Identify which cell holds the provided text, then report its (x, y) central coordinate. 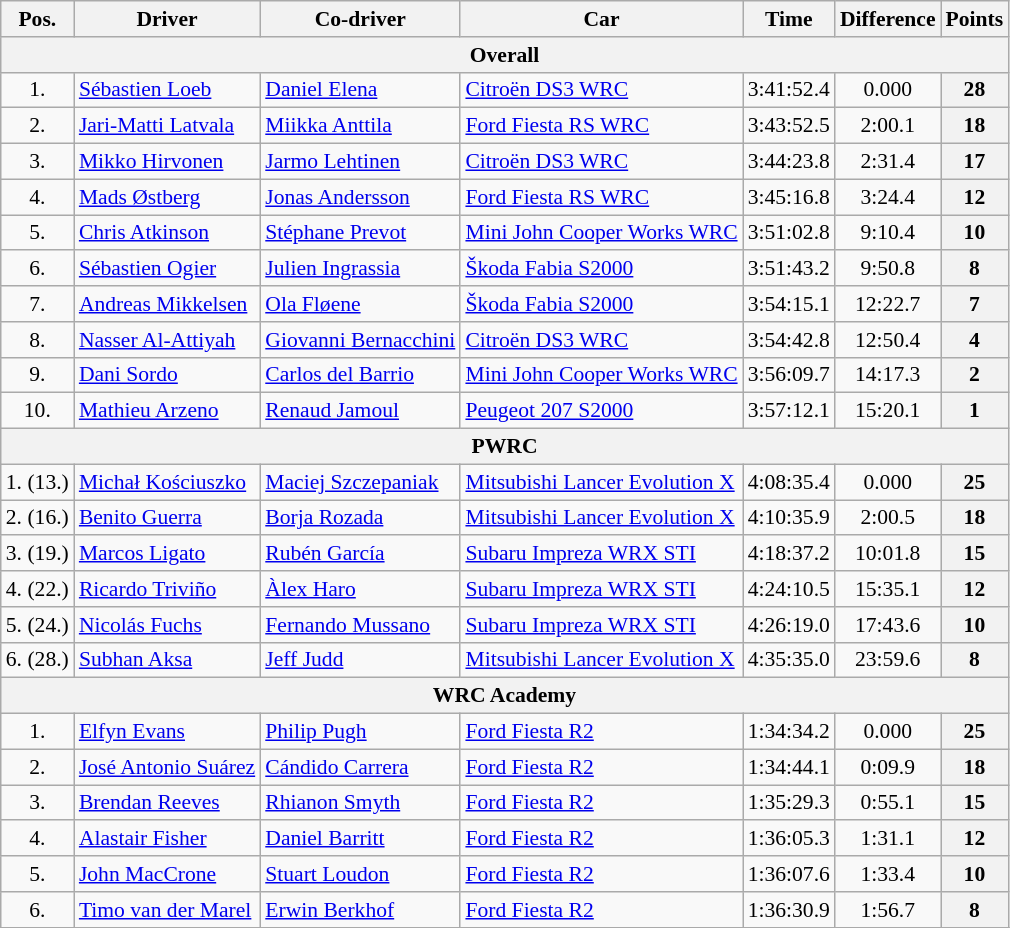
3:51:02.8 (789, 233)
1 (975, 411)
Ricardo Triviño (167, 589)
PWRC (504, 447)
12:22.7 (888, 304)
17 (975, 162)
Stuart Loudon (360, 874)
14:17.3 (888, 375)
WRC Academy (504, 696)
7 (975, 304)
9. (38, 375)
15:20.1 (888, 411)
1:31.1 (888, 839)
4:08:35.4 (789, 482)
3:45:16.8 (789, 197)
Brendan Reeves (167, 803)
Benito Guerra (167, 518)
1:34:34.2 (789, 732)
Erwin Berkhof (360, 910)
1:36:07.6 (789, 874)
Pos. (38, 19)
José Antonio Suárez (167, 767)
Sébastien Loeb (167, 90)
1:34:44.1 (789, 767)
Philip Pugh (360, 732)
Cándido Carrera (360, 767)
4:24:10.5 (789, 589)
Car (601, 19)
Subhan Aksa (167, 660)
Mads Østberg (167, 197)
10:01.8 (888, 554)
28 (975, 90)
23:59.6 (888, 660)
4:18:37.2 (789, 554)
Rhianon Smyth (360, 803)
Jeff Judd (360, 660)
Andreas Mikkelsen (167, 304)
Giovanni Bernacchini (360, 340)
Miikka Anttila (360, 126)
1:36:05.3 (789, 839)
Mikko Hirvonen (167, 162)
Ola Fløene (360, 304)
Maciej Szczepaniak (360, 482)
4:26:19.0 (789, 625)
1. (13.) (38, 482)
9:50.8 (888, 269)
Daniel Barritt (360, 839)
4 (975, 340)
Co-driver (360, 19)
Michał Kościuszko (167, 482)
4:10:35.9 (789, 518)
0:55.1 (888, 803)
Borja Rozada (360, 518)
Difference (888, 19)
Jari-Matti Latvala (167, 126)
Alastair Fisher (167, 839)
0:09.9 (888, 767)
Àlex Haro (360, 589)
9:10.4 (888, 233)
Jonas Andersson (360, 197)
Stéphane Prevot (360, 233)
Sébastien Ogier (167, 269)
3:54:15.1 (789, 304)
4:35:35.0 (789, 660)
3:41:52.4 (789, 90)
Carlos del Barrio (360, 375)
Nasser Al-Attiyah (167, 340)
Dani Sordo (167, 375)
12:50.4 (888, 340)
3:54:42.8 (789, 340)
Julien Ingrassia (360, 269)
Driver (167, 19)
Time (789, 19)
Nicolás Fuchs (167, 625)
Points (975, 19)
Peugeot 207 S2000 (601, 411)
2:00.1 (888, 126)
Timo van der Marel (167, 910)
Overall (504, 55)
6. (28.) (38, 660)
17:43.6 (888, 625)
7. (38, 304)
2:00.5 (888, 518)
3:57:12.1 (789, 411)
Marcos Ligato (167, 554)
Daniel Elena (360, 90)
1:35:29.3 (789, 803)
3:56:09.7 (789, 375)
3:24.4 (888, 197)
8. (38, 340)
Renaud Jamoul (360, 411)
15:35.1 (888, 589)
Mathieu Arzeno (167, 411)
1:33.4 (888, 874)
Chris Atkinson (167, 233)
Elfyn Evans (167, 732)
1:36:30.9 (789, 910)
4. (22.) (38, 589)
Jarmo Lehtinen (360, 162)
3:43:52.5 (789, 126)
Fernando Mussano (360, 625)
10. (38, 411)
3:44:23.8 (789, 162)
1:56.7 (888, 910)
John MacCrone (167, 874)
2 (975, 375)
3. (19.) (38, 554)
2. (16.) (38, 518)
5. (24.) (38, 625)
2:31.4 (888, 162)
3:51:43.2 (789, 269)
Rubén García (360, 554)
